Capture the cell that displays the provided text and extract its (x, y) central coordinate. 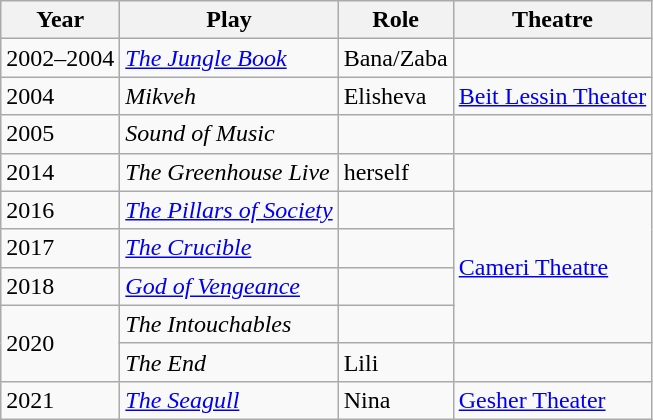
The Crucible (229, 248)
2020 (60, 343)
Play (229, 20)
herself (396, 172)
Theatre (552, 20)
The Intouchables (229, 324)
Mikveh (229, 96)
Sound of Music (229, 134)
2018 (60, 286)
The End (229, 362)
2016 (60, 210)
Role (396, 20)
God of Vengeance (229, 286)
2021 (60, 400)
2017 (60, 248)
Lili (396, 362)
The Greenhouse Live (229, 172)
Nina (396, 400)
2002–2004 (60, 58)
Cameri Theatre (552, 267)
Elisheva (396, 96)
Beit Lessin Theater (552, 96)
2005 (60, 134)
2004 (60, 96)
2014 (60, 172)
Gesher Theater (552, 400)
The Pillars of Society (229, 210)
The Seagull (229, 400)
Bana/Zaba (396, 58)
Year (60, 20)
The Jungle Book (229, 58)
